Pinpoint the cell where the given text exists, returning its [x, y] midpoint coordinate. 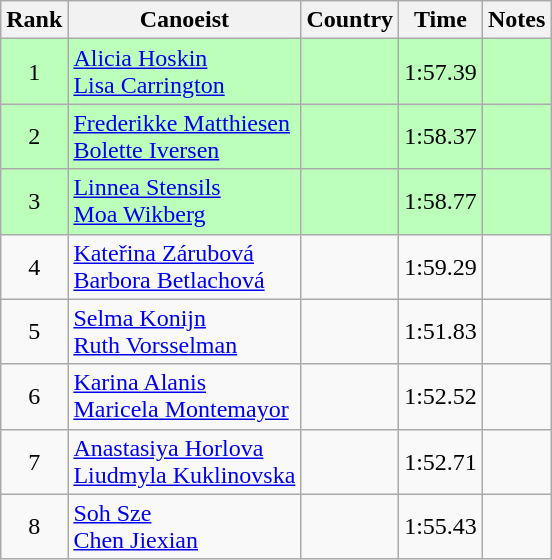
Selma KonijnRuth Vorsselman [184, 332]
1:58.77 [441, 202]
1:58.37 [441, 136]
3 [34, 202]
Karina AlanisMaricela Montemayor [184, 396]
Notes [516, 20]
Canoeist [184, 20]
1:52.52 [441, 396]
2 [34, 136]
5 [34, 332]
Country [350, 20]
1:59.29 [441, 266]
6 [34, 396]
1:52.71 [441, 462]
1:51.83 [441, 332]
8 [34, 526]
1:55.43 [441, 526]
Alicia HoskinLisa Carrington [184, 72]
Anastasiya HorlovaLiudmyla Kuklinovska [184, 462]
Time [441, 20]
7 [34, 462]
Linnea StensilsMoa Wikberg [184, 202]
Kateřina ZárubováBarbora Betlachová [184, 266]
Rank [34, 20]
1:57.39 [441, 72]
4 [34, 266]
Soh SzeChen Jiexian [184, 526]
1 [34, 72]
Frederikke MatthiesenBolette Iversen [184, 136]
